Extract the (X, Y) coordinate from the center of the cell holding the provided text.  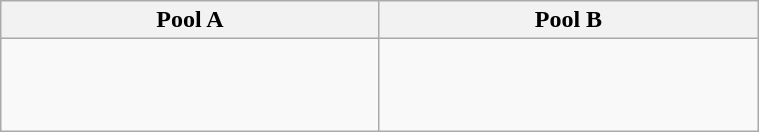
Pool B (568, 20)
Pool A (190, 20)
